Provide the (x, y) coordinate of the cell's center where the given text is located.  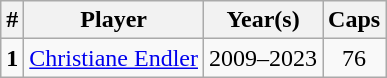
# (12, 20)
Caps (354, 20)
Player (114, 20)
1 (12, 58)
76 (354, 58)
Christiane Endler (114, 58)
2009–2023 (264, 58)
Year(s) (264, 20)
